Scan for the cell matching the given text and deliver its [x, y] coordinate at center. 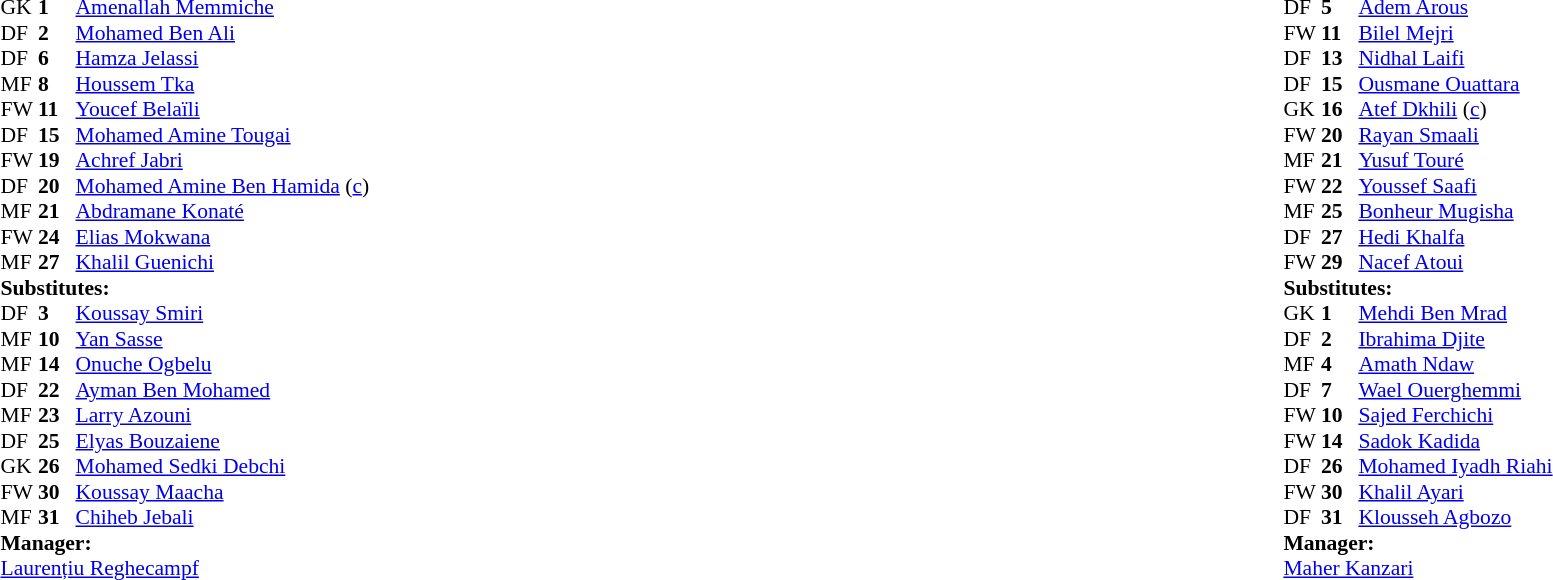
Bilel Mejri [1455, 33]
Klousseh Agbozo [1455, 517]
Hamza Jelassi [223, 59]
Onuche Ogbelu [223, 365]
Youssef Saafi [1455, 186]
Mohamed Ben Ali [223, 33]
3 [57, 313]
Nacef Atoui [1455, 263]
Ibrahima Djite [1455, 339]
Sajed Ferchichi [1455, 415]
Amath Ndaw [1455, 365]
Elias Mokwana [223, 237]
Sadok Kadida [1455, 441]
Koussay Maacha [223, 492]
24 [57, 237]
8 [57, 84]
Yusuf Touré [1455, 161]
Abdramane Konaté [223, 211]
Ayman Ben Mohamed [223, 390]
Elyas Bouzaiene [223, 441]
6 [57, 59]
Mohamed Sedki Debchi [223, 467]
Khalil Guenichi [223, 263]
Mohamed Amine Ben Hamida (c) [223, 186]
13 [1340, 59]
Atef Dkhili (c) [1455, 109]
Yan Sasse [223, 339]
Youcef Belaïli [223, 109]
Rayan Smaali [1455, 135]
Chiheb Jebali [223, 517]
Ousmane Ouattara [1455, 84]
Mohamed Amine Tougai [223, 135]
7 [1340, 390]
29 [1340, 263]
Achref Jabri [223, 161]
Hedi Khalfa [1455, 237]
Khalil Ayari [1455, 492]
Larry Azouni [223, 415]
19 [57, 161]
Houssem Tka [223, 84]
1 [1340, 313]
16 [1340, 109]
Nidhal Laifi [1455, 59]
Bonheur Mugisha [1455, 211]
Mohamed Iyadh Riahi [1455, 467]
23 [57, 415]
Koussay Smiri [223, 313]
Wael Ouerghemmi [1455, 390]
Mehdi Ben Mrad [1455, 313]
4 [1340, 365]
